Find where the given text appears and provide that cell's center as [x, y] coordinate. 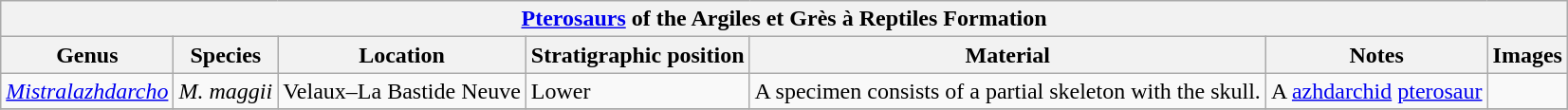
Location [402, 55]
Mistralazhdarcho [87, 91]
A azhdarchid pterosaur [1376, 91]
A specimen consists of a partial skeleton with the skull. [1007, 91]
Material [1007, 55]
Notes [1376, 55]
Species [226, 55]
Pterosaurs of the Argiles et Grès à Reptiles Formation [784, 19]
Velaux–La Bastide Neuve [402, 91]
Genus [87, 55]
Lower [637, 91]
Stratigraphic position [637, 55]
Images [1527, 55]
M. maggii [226, 91]
